Detect which cell encompasses the target text, then output its [x, y] center coordinate. 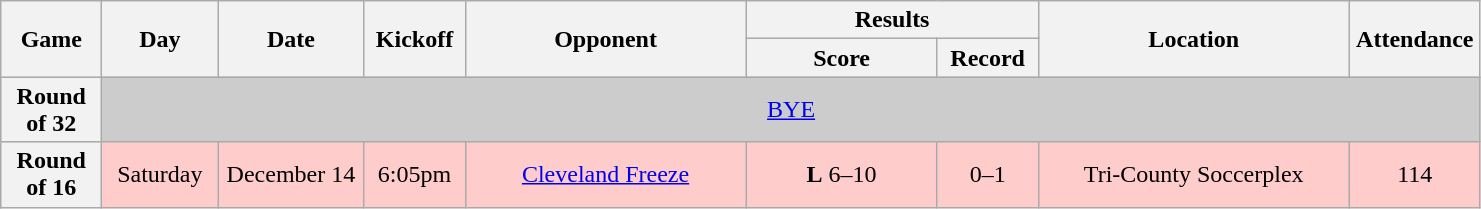
L 6–10 [842, 174]
Kickoff [414, 39]
Results [892, 20]
6:05pm [414, 174]
Score [842, 58]
Attendance [1414, 39]
Opponent [606, 39]
Tri-County Soccerplex [1194, 174]
BYE [791, 110]
Saturday [160, 174]
Day [160, 39]
Round of 16 [52, 174]
Date [291, 39]
December 14 [291, 174]
Location [1194, 39]
Cleveland Freeze [606, 174]
Game [52, 39]
0–1 [988, 174]
114 [1414, 174]
Record [988, 58]
Round of 32 [52, 110]
